Return the [X, Y] coordinate for the center point of the cell that contains the specified text.  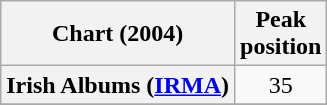
35 [281, 85]
Irish Albums (IRMA) [118, 85]
Peakposition [281, 34]
Chart (2004) [118, 34]
